Locate the cell with the specified text and output its [X, Y] center coordinate. 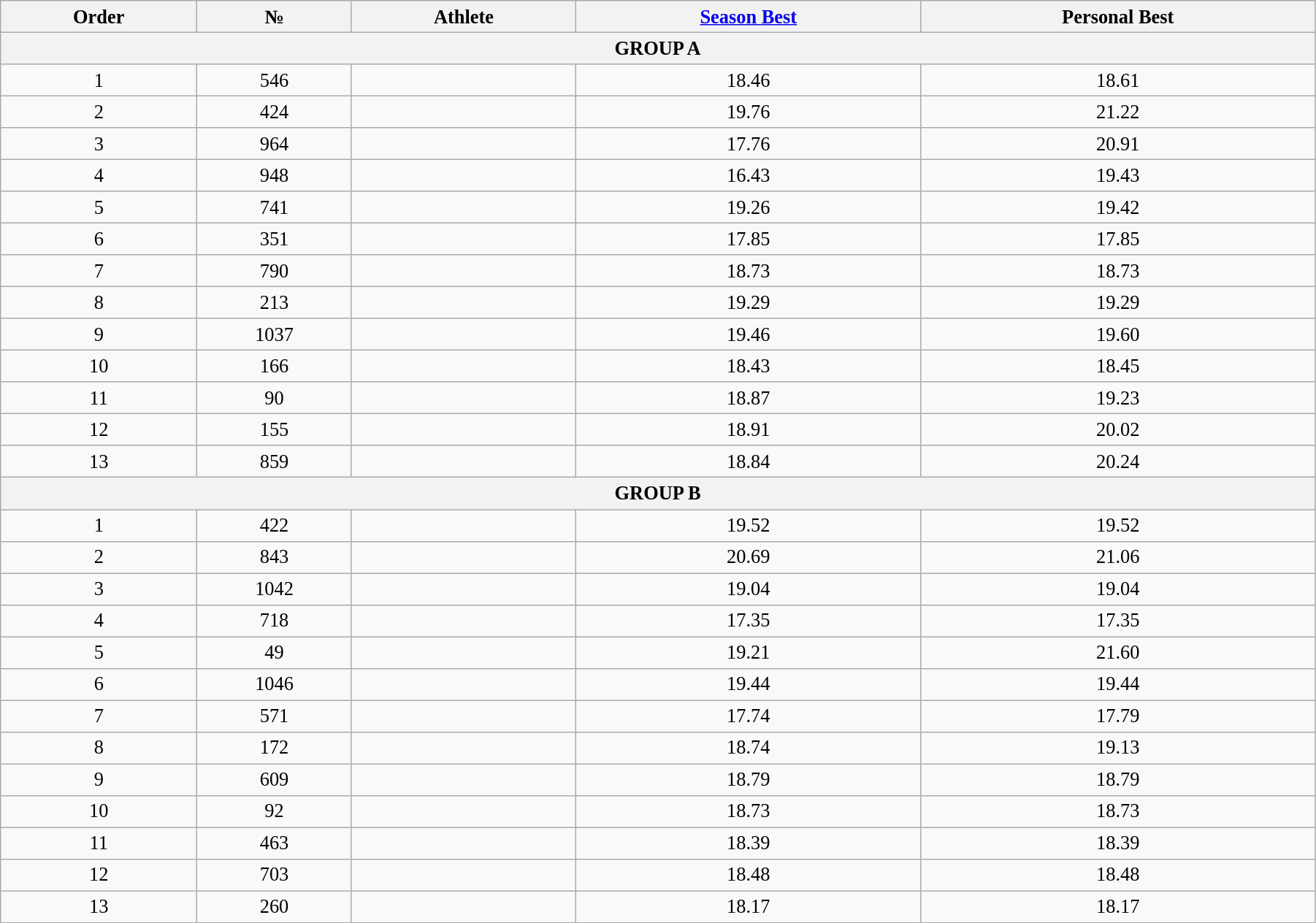
19.60 [1117, 334]
18.46 [749, 80]
463 [275, 843]
21.22 [1117, 112]
GROUP A [658, 48]
Season Best [749, 16]
166 [275, 366]
18.61 [1117, 80]
19.43 [1117, 175]
21.60 [1117, 652]
19.21 [749, 652]
172 [275, 748]
19.42 [1117, 207]
16.43 [749, 175]
Personal Best [1117, 16]
20.69 [749, 557]
GROUP B [658, 494]
№ [275, 16]
18.45 [1117, 366]
19.76 [749, 112]
703 [275, 875]
17.74 [749, 716]
741 [275, 207]
155 [275, 429]
49 [275, 652]
1046 [275, 684]
19.23 [1117, 398]
260 [275, 907]
18.91 [749, 429]
20.24 [1117, 461]
18.43 [749, 366]
Order [99, 16]
Athlete [463, 16]
1037 [275, 334]
424 [275, 112]
18.74 [749, 748]
571 [275, 716]
790 [275, 271]
843 [275, 557]
213 [275, 302]
948 [275, 175]
19.13 [1117, 748]
964 [275, 144]
859 [275, 461]
351 [275, 239]
1042 [275, 589]
17.79 [1117, 716]
422 [275, 525]
90 [275, 398]
17.76 [749, 144]
546 [275, 80]
18.84 [749, 461]
20.02 [1117, 429]
19.46 [749, 334]
609 [275, 779]
20.91 [1117, 144]
19.26 [749, 207]
18.87 [749, 398]
718 [275, 621]
92 [275, 811]
21.06 [1117, 557]
